Find where the given text appears and provide that cell's center as [x, y] coordinate. 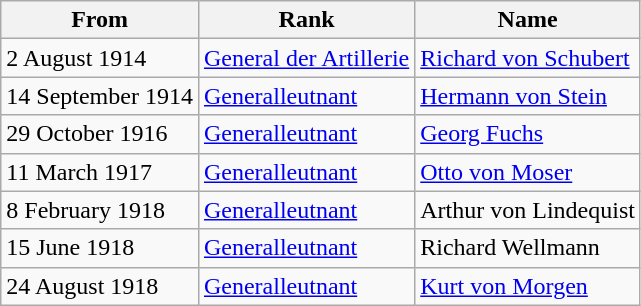
Georg Fuchs [528, 134]
Name [528, 20]
Rank [306, 20]
Arthur von Lindequist [528, 210]
Richard Wellmann [528, 248]
General der Artillerie [306, 58]
14 September 1914 [100, 96]
29 October 1916 [100, 134]
24 August 1918 [100, 286]
2 August 1914 [100, 58]
Richard von Schubert [528, 58]
Hermann von Stein [528, 96]
From [100, 20]
Otto von Moser [528, 172]
8 February 1918 [100, 210]
11 March 1917 [100, 172]
15 June 1918 [100, 248]
Kurt von Morgen [528, 286]
